Detect which cell encompasses the target text, then output its [x, y] center coordinate. 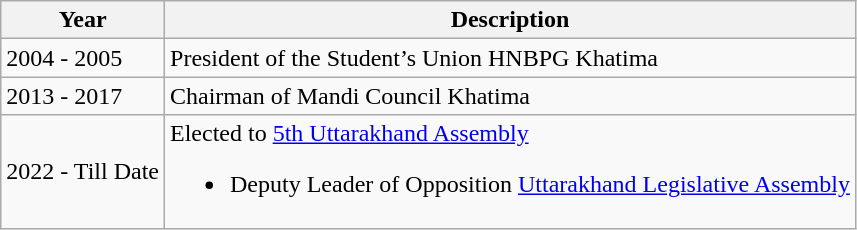
2022 - Till Date [83, 172]
Year [83, 20]
Chairman of Mandi Council Khatima [510, 96]
President of the Student’s Union HNBPG Khatima [510, 58]
2004 - 2005 [83, 58]
Description [510, 20]
Elected to 5th Uttarakhand AssemblyDeputy Leader of Opposition Uttarakhand Legislative Assembly [510, 172]
2013 - 2017 [83, 96]
